Determine the [X, Y] coordinate at the center of the cell enclosing the given text.  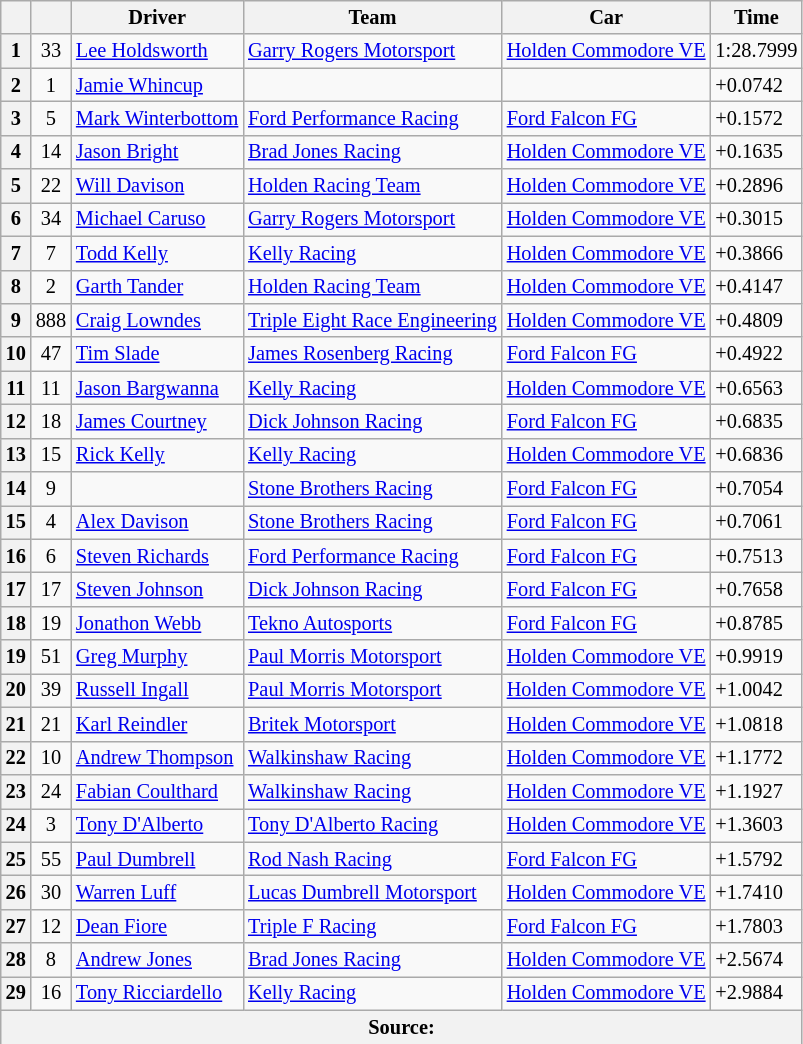
39 [51, 690]
Warren Luff [157, 892]
13 [16, 455]
Jamie Whincup [157, 85]
+1.5792 [756, 859]
Greg Murphy [157, 657]
Todd Kelly [157, 253]
Russell Ingall [157, 690]
Craig Lowndes [157, 320]
James Courtney [157, 421]
+0.2896 [756, 186]
Jason Bargwanna [157, 388]
+0.1635 [756, 152]
+0.4809 [756, 320]
Source: [402, 1027]
Britek Motorsport [372, 724]
Triple F Racing [372, 926]
+0.0742 [756, 85]
30 [51, 892]
+1.1772 [756, 758]
Dean Fiore [157, 926]
+2.9884 [756, 993]
55 [51, 859]
25 [16, 859]
Steven Richards [157, 556]
James Rosenberg Racing [372, 354]
51 [51, 657]
20 [16, 690]
+0.3866 [756, 253]
+1.7410 [756, 892]
Lee Holdsworth [157, 51]
Michael Caruso [157, 219]
Team [372, 17]
+0.7658 [756, 589]
+0.7061 [756, 522]
Paul Dumbrell [157, 859]
888 [51, 320]
Tony Ricciardello [157, 993]
+1.7803 [756, 926]
Fabian Coulthard [157, 791]
+1.0042 [756, 690]
Tony D'Alberto Racing [372, 825]
Jason Bright [157, 152]
Lucas Dumbrell Motorsport [372, 892]
Karl Reindler [157, 724]
Tekno Autosports [372, 623]
+0.3015 [756, 219]
+1.1927 [756, 791]
Andrew Jones [157, 960]
28 [16, 960]
Mark Winterbottom [157, 118]
Time [756, 17]
1:28.7999 [756, 51]
33 [51, 51]
+1.3603 [756, 825]
Rick Kelly [157, 455]
47 [51, 354]
34 [51, 219]
27 [16, 926]
+0.7054 [756, 489]
Car [606, 17]
Jonathon Webb [157, 623]
+0.7513 [756, 556]
+0.1572 [756, 118]
+0.8785 [756, 623]
+2.5674 [756, 960]
+0.6835 [756, 421]
23 [16, 791]
Triple Eight Race Engineering [372, 320]
+0.6836 [756, 455]
Driver [157, 17]
+0.4147 [756, 287]
29 [16, 993]
Rod Nash Racing [372, 859]
Tim Slade [157, 354]
Garth Tander [157, 287]
+1.0818 [756, 724]
+0.9919 [756, 657]
+0.4922 [756, 354]
Tony D'Alberto [157, 825]
+0.6563 [756, 388]
Alex Davison [157, 522]
Steven Johnson [157, 589]
Andrew Thompson [157, 758]
Will Davison [157, 186]
26 [16, 892]
